From the cell containing the given text, extract its center point as (X, Y) coordinate. 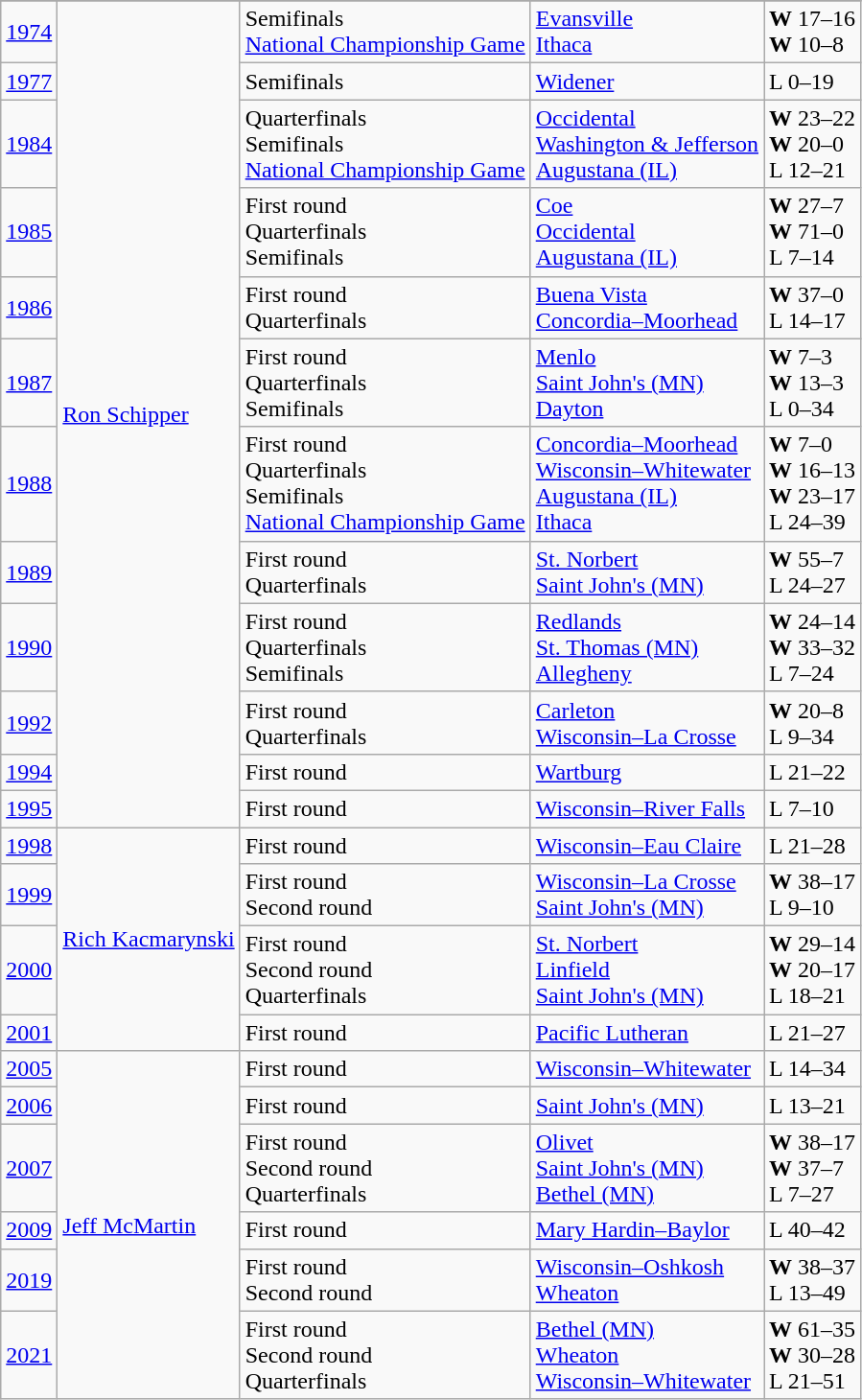
Semifinals (385, 82)
OlivetSaint John's (MN)Bethel (MN) (646, 1168)
2006 (29, 1106)
Mary Hardin–Baylor (646, 1230)
1987 (29, 383)
L 21–28 (813, 845)
Wisconsin–OshkoshWheaton (646, 1279)
MenloSaint John's (MN)Dayton (646, 383)
OccidentalWashington & JeffersonAugustana (IL) (646, 144)
Wisconsin–River Falls (646, 808)
2001 (29, 1033)
EvansvilleIthaca (646, 33)
CarletonWisconsin–La Crosse (646, 723)
Ron Schipper (149, 414)
W 38–37L 13–49 (813, 1279)
W 17–16W 10–8 (813, 33)
St. NorbertLinfieldSaint John's (MN) (646, 970)
L 21–22 (813, 772)
Wisconsin–Eau Claire (646, 845)
W 37–0L 14–17 (813, 307)
CoeOccidentalAugustana (IL) (646, 232)
2019 (29, 1279)
2005 (29, 1069)
1995 (29, 808)
Widener (646, 82)
W 23–22W 20–0L 12–21 (813, 144)
1974 (29, 33)
W 24–14W 33–32L 7–24 (813, 647)
Jeff McMartin (149, 1225)
1977 (29, 82)
1989 (29, 572)
L 7–10 (813, 808)
1998 (29, 845)
SemifinalsNational Championship Game (385, 33)
Wisconsin–Whitewater (646, 1069)
W 7–3W 13–3L 0–34 (813, 383)
W 27–7W 71–0L 7–14 (813, 232)
L 21–27 (813, 1033)
W 29–14W 20–17L 18–21 (813, 970)
W 38–17W 37–7L 7–27 (813, 1168)
L 40–42 (813, 1230)
Pacific Lutheran (646, 1033)
W 38–17L 9–10 (813, 896)
2009 (29, 1230)
Rich Kacmarynski (149, 938)
W 61–35W 30–28L 21–51 (813, 1355)
L 0–19 (813, 82)
Buena VistaConcordia–Moorhead (646, 307)
1994 (29, 772)
1999 (29, 896)
2000 (29, 970)
St. NorbertSaint John's (MN) (646, 572)
2021 (29, 1355)
Wisconsin–La CrosseSaint John's (MN) (646, 896)
1986 (29, 307)
W 20–8L 9–34 (813, 723)
W 7–0W 16–13W 23–17L 24–39 (813, 483)
L 14–34 (813, 1069)
1988 (29, 483)
RedlandsSt. Thomas (MN)Allegheny (646, 647)
1985 (29, 232)
QuarterfinalsSemifinalsNational Championship Game (385, 144)
Concordia–MoorheadWisconsin–WhitewaterAugustana (IL)Ithaca (646, 483)
L 13–21 (813, 1106)
2007 (29, 1168)
W 55–7L 24–27 (813, 572)
First roundQuarterfinalsSemifinalsNational Championship Game (385, 483)
Wartburg (646, 772)
1992 (29, 723)
1990 (29, 647)
Saint John's (MN) (646, 1106)
Bethel (MN)WheatonWisconsin–Whitewater (646, 1355)
1984 (29, 144)
